Determine the (x, y) coordinate at the center of the cell enclosing the given text.  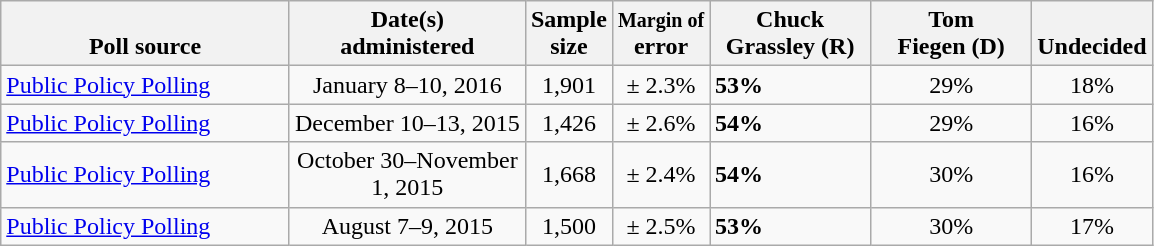
August 7–9, 2015 (407, 226)
Samplesize (568, 34)
± 2.4% (660, 174)
Margin oferror (660, 34)
± 2.3% (660, 85)
1,500 (568, 226)
1,901 (568, 85)
± 2.5% (660, 226)
January 8–10, 2016 (407, 85)
± 2.6% (660, 123)
Undecided (1092, 34)
Date(s)administered (407, 34)
17% (1092, 226)
December 10–13, 2015 (407, 123)
TomFiegen (D) (952, 34)
ChuckGrassley (R) (790, 34)
October 30–November 1, 2015 (407, 174)
1,426 (568, 123)
1,668 (568, 174)
Poll source (146, 34)
18% (1092, 85)
